Return the (x, y) coordinate for the center point of the cell that contains the specified text.  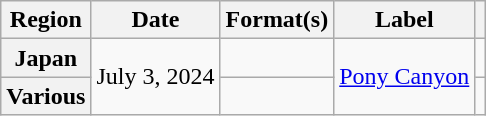
Region (46, 20)
Date (156, 20)
July 3, 2024 (156, 77)
Label (404, 20)
Format(s) (277, 20)
Various (46, 96)
Pony Canyon (404, 77)
Japan (46, 58)
